Identify which cell holds the provided text, then report its [X, Y] central coordinate. 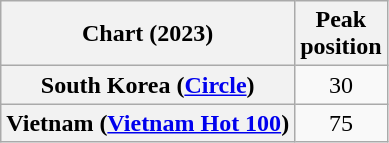
Peakposition [341, 34]
South Korea (Circle) [148, 85]
Chart (2023) [148, 34]
Vietnam (Vietnam Hot 100) [148, 123]
75 [341, 123]
30 [341, 85]
